Return (x, y) of the center of cell containing provided text 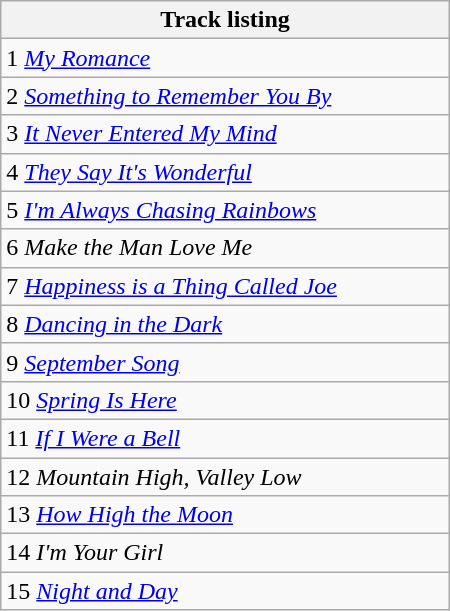
1 My Romance (225, 58)
13 How High the Moon (225, 515)
14 I'm Your Girl (225, 553)
4 They Say It's Wonderful (225, 172)
11 If I Were a Bell (225, 438)
15 Night and Day (225, 591)
9 September Song (225, 362)
5 I'm Always Chasing Rainbows (225, 210)
8 Dancing in the Dark (225, 324)
3 It Never Entered My Mind (225, 134)
10 Spring Is Here (225, 400)
12 Mountain High, Valley Low (225, 477)
2 Something to Remember You By (225, 96)
7 Happiness is a Thing Called Joe (225, 286)
Track listing (225, 20)
6 Make the Man Love Me (225, 248)
